Output the (x, y) coordinate of the center of the cell containing the given text.  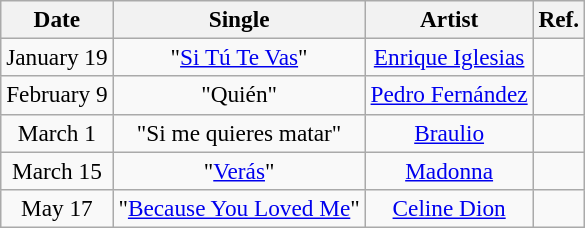
March 15 (57, 170)
"Because You Loved Me" (239, 208)
Enrique Iglesias (449, 57)
"Quién" (239, 95)
Braulio (449, 133)
Date (57, 19)
Ref. (558, 19)
"Verás" (239, 170)
"Si me quieres matar" (239, 133)
"Si Tú Te Vas" (239, 57)
May 17 (57, 208)
January 19 (57, 57)
March 1 (57, 133)
February 9 (57, 95)
Madonna (449, 170)
Celine Dion (449, 208)
Single (239, 19)
Pedro Fernández (449, 95)
Artist (449, 19)
